Identify which cell holds the provided text, then report its [X, Y] central coordinate. 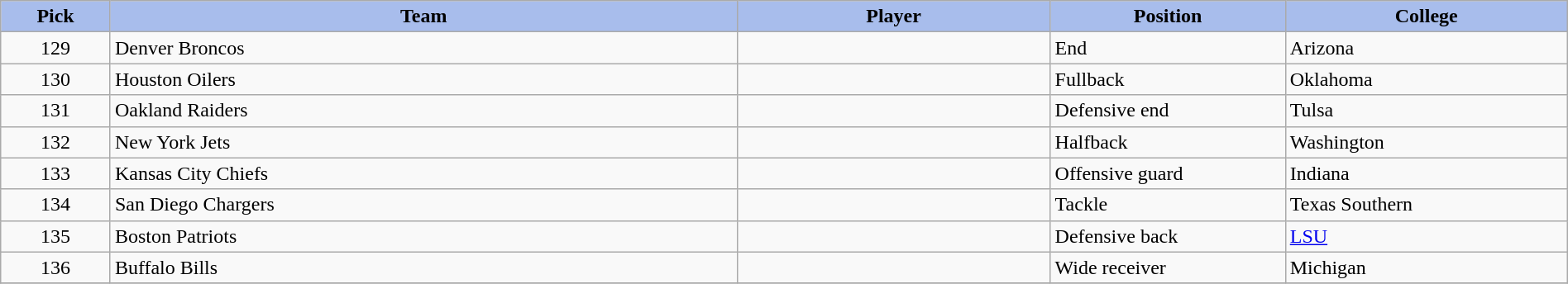
San Diego Chargers [423, 205]
Indiana [1426, 173]
LSU [1426, 236]
Denver Broncos [423, 48]
Team [423, 17]
Defensive end [1168, 111]
Michigan [1426, 267]
Buffalo Bills [423, 267]
133 [56, 173]
Houston Oilers [423, 79]
College [1426, 17]
Oakland Raiders [423, 111]
Boston Patriots [423, 236]
135 [56, 236]
136 [56, 267]
129 [56, 48]
Tulsa [1426, 111]
Wide receiver [1168, 267]
Pick [56, 17]
Offensive guard [1168, 173]
131 [56, 111]
Player [893, 17]
Halfback [1168, 142]
End [1168, 48]
Oklahoma [1426, 79]
Arizona [1426, 48]
130 [56, 79]
Washington [1426, 142]
Kansas City Chiefs [423, 173]
Fullback [1168, 79]
Position [1168, 17]
New York Jets [423, 142]
Tackle [1168, 205]
134 [56, 205]
Defensive back [1168, 236]
Texas Southern [1426, 205]
132 [56, 142]
